Output the (X, Y) coordinate of the center of the cell containing the given text.  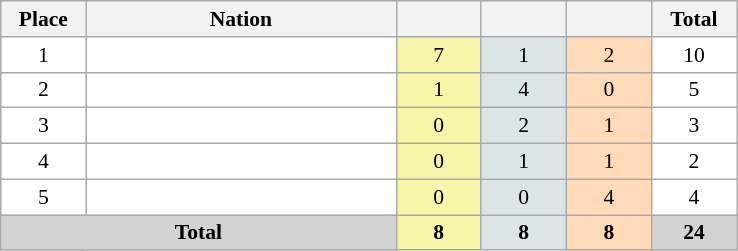
7 (438, 55)
Place (44, 19)
24 (694, 233)
Nation (241, 19)
10 (694, 55)
